Search for the cell housing the specified text and yield its [X, Y] center coordinate. 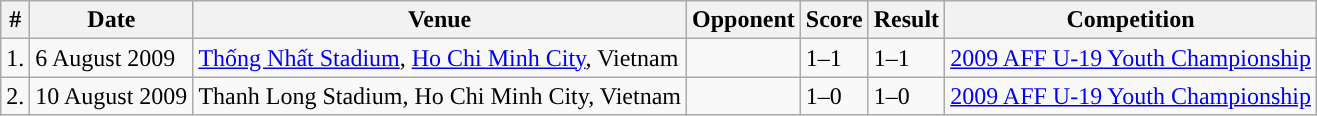
# [16, 20]
6 August 2009 [112, 58]
Score [834, 20]
Thanh Long Stadium, Ho Chi Minh City, Vietnam [440, 96]
Opponent [744, 20]
Thống Nhất Stadium, Ho Chi Minh City, Vietnam [440, 58]
Venue [440, 20]
Date [112, 20]
2. [16, 96]
10 August 2009 [112, 96]
1. [16, 58]
Competition [1131, 20]
Result [906, 20]
